Output the [x, y] coordinate of the center of the cell containing the given text.  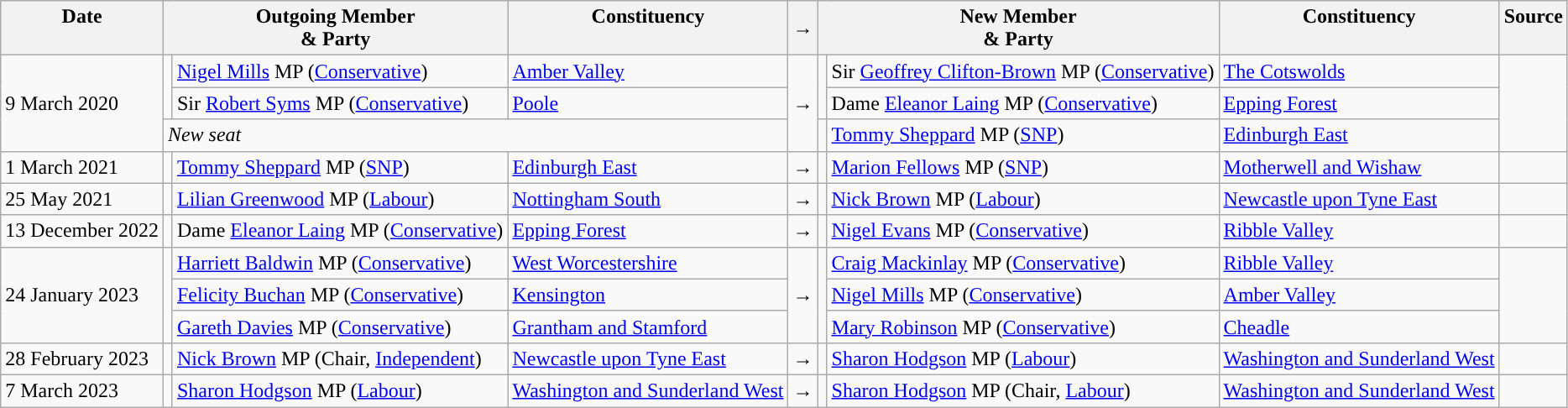
24 January 2023 [82, 295]
The Cotswolds [1359, 71]
28 February 2023 [82, 358]
Grantham and Stamford [648, 327]
Marion Fellows MP (SNP) [1022, 167]
Sharon Hodgson MP (Chair, Labour) [1022, 390]
7 March 2023 [82, 390]
1 March 2021 [82, 167]
Outgoing Member& Party [335, 29]
Poole [648, 103]
Nottingham South [648, 199]
Sir Robert Syms MP (Conservative) [339, 103]
Harriett Baldwin MP (Conservative) [339, 263]
Kensington [648, 295]
13 December 2022 [82, 231]
West Worcestershire [648, 263]
New seat [475, 135]
Source [1533, 29]
Gareth Davies MP (Conservative) [339, 327]
Cheadle [1359, 327]
New Member& Party [1018, 29]
9 March 2020 [82, 103]
25 May 2021 [82, 199]
Craig Mackinlay MP (Conservative) [1022, 263]
Nick Brown MP (Chair, Independent) [339, 358]
Nick Brown MP (Labour) [1022, 199]
Nigel Evans MP (Conservative) [1022, 231]
Motherwell and Wishaw [1359, 167]
Sir Geoffrey Clifton-Brown MP (Conservative) [1022, 71]
Lilian Greenwood MP (Labour) [339, 199]
Mary Robinson MP (Conservative) [1022, 327]
Date [82, 29]
Felicity Buchan MP (Conservative) [339, 295]
